Return (x, y) of the center of cell containing provided text 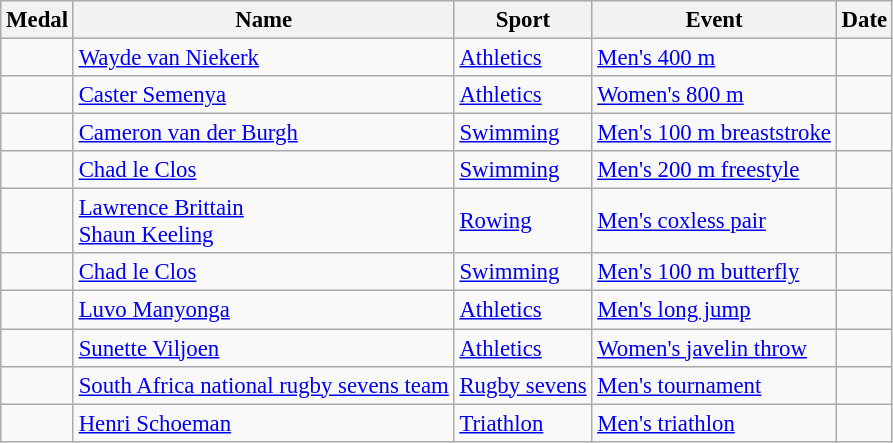
Triathlon (523, 423)
Women's 800 m (714, 95)
Henri Schoeman (264, 423)
Cameron van der Burgh (264, 133)
Men's 200 m freestyle (714, 170)
Name (264, 20)
Men's coxless pair (714, 222)
Sport (523, 20)
Men's 100 m breaststroke (714, 133)
Men's 400 m (714, 58)
Date (864, 20)
Rugby sevens (523, 385)
Caster Semenya (264, 95)
Rowing (523, 222)
Women's javelin throw (714, 348)
Luvo Manyonga (264, 310)
Men's 100 m butterfly (714, 273)
South Africa national rugby sevens team (264, 385)
Sunette Viljoen (264, 348)
Men's long jump (714, 310)
Wayde van Niekerk (264, 58)
Men's triathlon (714, 423)
Men's tournament (714, 385)
Lawrence BrittainShaun Keeling (264, 222)
Medal (38, 20)
Event (714, 20)
